Identify which cell holds the provided text, then report its (X, Y) central coordinate. 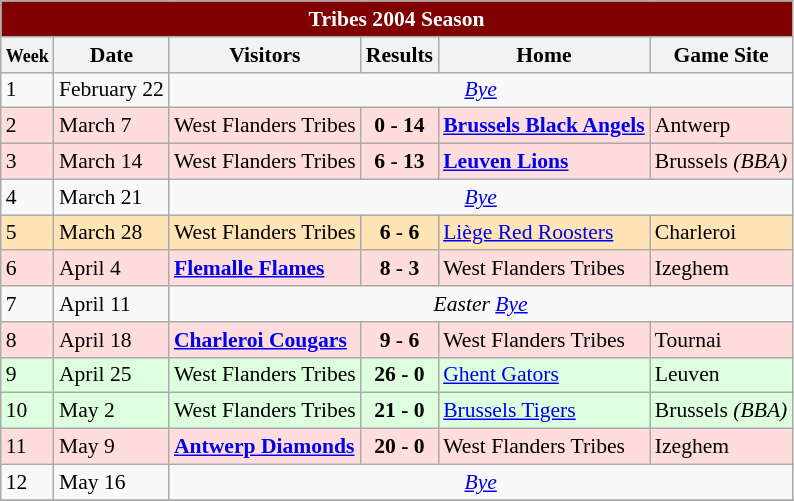
Flemalle Flames (265, 269)
26 - 0 (400, 375)
April 11 (112, 304)
May 16 (112, 482)
Date (112, 55)
March 28 (112, 233)
Game Site (722, 55)
21 - 0 (400, 411)
Leuven (722, 375)
10 (28, 411)
12 (28, 482)
Charleroi (722, 233)
6 (28, 269)
Brussels Tigers (544, 411)
5 (28, 233)
2 (28, 126)
6 - 13 (400, 162)
April 18 (112, 340)
9 - 6 (400, 340)
April 25 (112, 375)
7 (28, 304)
April 4 (112, 269)
March 7 (112, 126)
1 (28, 90)
May 9 (112, 447)
9 (28, 375)
Brussels Black Angels (544, 126)
Leuven Lions (544, 162)
20 - 0 (400, 447)
Ghent Gators (544, 375)
8 - 3 (400, 269)
Easter Bye (480, 304)
3 (28, 162)
Results (400, 55)
Tournai (722, 340)
11 (28, 447)
February 22 (112, 90)
Tribes 2004 Season (397, 19)
4 (28, 197)
Charleroi Cougars (265, 340)
6 - 6 (400, 233)
Home (544, 55)
May 2 (112, 411)
Week (28, 55)
0 - 14 (400, 126)
8 (28, 340)
Antwerp Diamonds (265, 447)
Liège Red Roosters (544, 233)
March 14 (112, 162)
March 21 (112, 197)
Antwerp (722, 126)
Visitors (265, 55)
